Detect which cell encompasses the target text, then output its [X, Y] center coordinate. 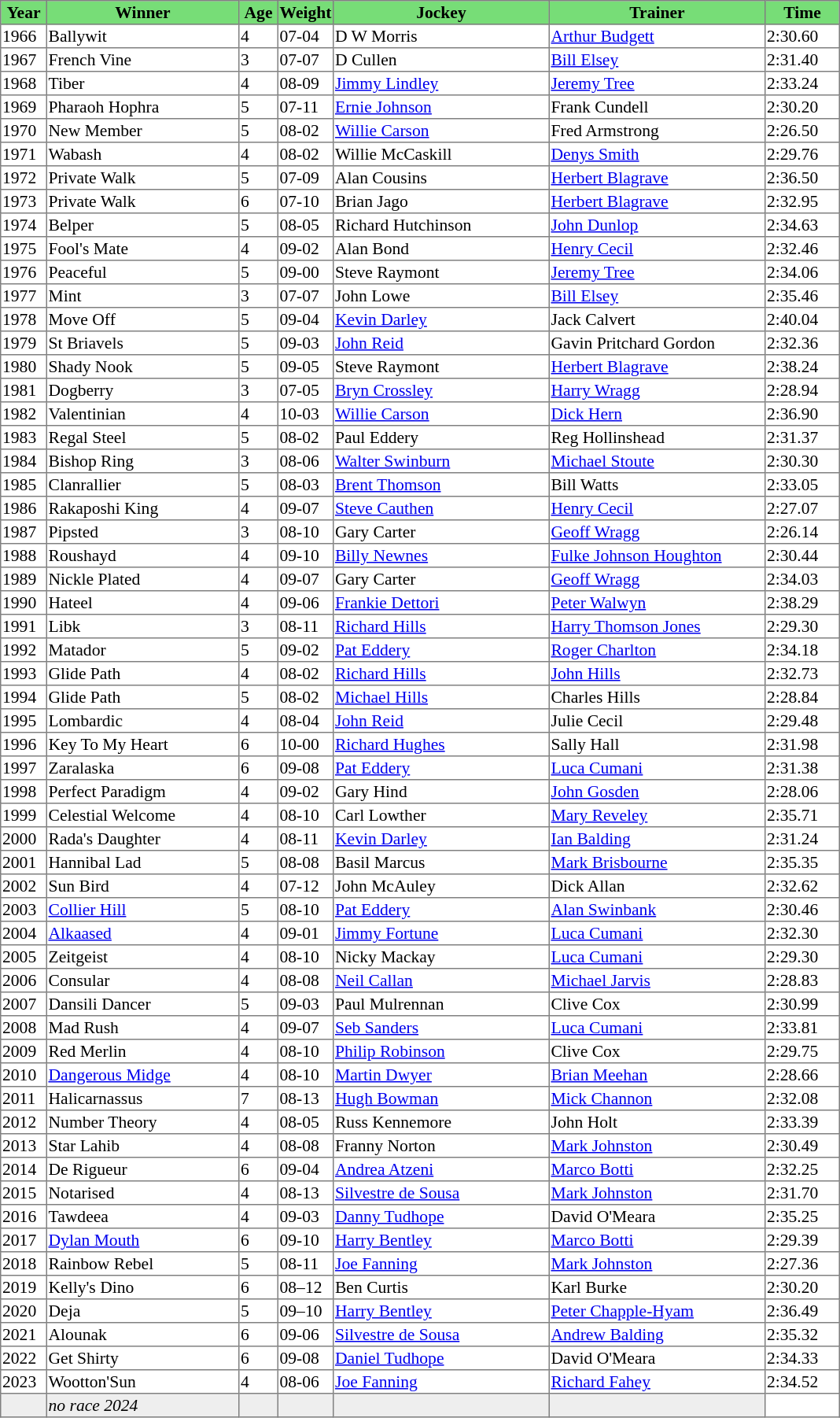
10-00 [305, 744]
Libk [142, 626]
Nicky Mackay [441, 957]
1981 [24, 390]
2:30.99 [802, 1004]
07-10 [305, 201]
2011 [24, 1099]
French Vine [142, 60]
1996 [24, 744]
1974 [24, 225]
Weight [305, 13]
2:34.06 [802, 272]
Charles Hills [657, 697]
Paul Mulrennan [441, 1004]
Move Off [142, 319]
09-00 [305, 272]
2:30.44 [802, 556]
2023 [24, 1382]
2:28.66 [802, 1075]
Ballywit [142, 36]
Daniel Tudhope [441, 1358]
Shady Nook [142, 367]
2:34.63 [802, 225]
2021 [24, 1335]
08-04 [305, 721]
Carl Lowther [441, 815]
1984 [24, 461]
2:27.07 [802, 508]
Dick Hern [657, 414]
2000 [24, 839]
2:32.08 [802, 1099]
2017 [24, 1240]
Reg Hollinshead [657, 438]
Zeitgeist [142, 957]
09-05 [305, 367]
Walter Swinburn [441, 461]
Fool's Mate [142, 249]
07-05 [305, 390]
Sun Bird [142, 886]
Mick Channon [657, 1099]
Trainer [657, 13]
Peaceful [142, 272]
2:34.03 [802, 579]
2:35.25 [802, 1217]
1972 [24, 178]
Valentinian [142, 414]
1979 [24, 343]
2:35.46 [802, 296]
1988 [24, 556]
De Rigueur [142, 1169]
D Cullen [441, 60]
2:36.90 [802, 414]
2:33.24 [802, 83]
09–10 [305, 1311]
2014 [24, 1169]
Richard Fahey [657, 1382]
2:32.62 [802, 886]
1982 [24, 414]
Rada's Daughter [142, 839]
Sally Hall [657, 744]
1991 [24, 626]
09-01 [305, 933]
2:31.24 [802, 839]
Bryn Crossley [441, 390]
Wootton'Sun [142, 1382]
Perfect Paradigm [142, 792]
Denys Smith [657, 154]
2:35.71 [802, 815]
1980 [24, 367]
2019 [24, 1287]
2:40.04 [802, 319]
Ernie Johnson [441, 107]
Dylan Mouth [142, 1240]
Zaralaska [142, 768]
2:28.83 [802, 980]
2:31.37 [802, 438]
2005 [24, 957]
Michael Jarvis [657, 980]
2:30.46 [802, 910]
Basil Marcus [441, 862]
08-09 [305, 83]
Tiber [142, 83]
2:38.24 [802, 367]
2:30.30 [802, 461]
2:26.14 [802, 532]
2:34.33 [802, 1358]
2:36.49 [802, 1311]
10-03 [305, 414]
Gary Hind [441, 792]
1976 [24, 272]
2:28.94 [802, 390]
Jack Calvert [657, 319]
Brent Thomson [441, 485]
Celestial Welcome [142, 815]
Michael Stoute [657, 461]
2:38.29 [802, 603]
1987 [24, 532]
Peter Chapple-Hyam [657, 1311]
2012 [24, 1122]
Dogberry [142, 390]
1977 [24, 296]
Fulke Johnson Houghton [657, 556]
Pipsted [142, 532]
2002 [24, 886]
2016 [24, 1217]
2:32.95 [802, 201]
Roger Charlton [657, 650]
Mary Reveley [657, 815]
Ian Balding [657, 839]
Mark Brisbourne [657, 862]
Star Lahib [142, 1146]
no race 2024 [142, 1405]
Billy Newnes [441, 556]
2004 [24, 933]
D W Morris [441, 36]
Nickle Plated [142, 579]
Peter Walwyn [657, 603]
Deja [142, 1311]
Jimmy Fortune [441, 933]
2:32.73 [802, 674]
2:32.30 [802, 933]
Red Merlin [142, 1051]
Franny Norton [441, 1146]
2:29.48 [802, 721]
7 [259, 1099]
Rainbow Rebel [142, 1264]
2:34.18 [802, 650]
Kelly's Dino [142, 1287]
2:31.98 [802, 744]
1995 [24, 721]
Paul Eddery [441, 438]
Frankie Dettori [441, 603]
Harry Wragg [657, 390]
Alan Cousins [441, 178]
1966 [24, 36]
1978 [24, 319]
Andrea Atzeni [441, 1169]
Get Shirty [142, 1358]
John McAuley [441, 886]
Pharaoh Hophra [142, 107]
07-04 [305, 36]
Clanrallier [142, 485]
08-03 [305, 485]
2:27.36 [802, 1264]
2:30.60 [802, 36]
Regal Steel [142, 438]
2:32.36 [802, 343]
Russ Kennemore [441, 1122]
Andrew Balding [657, 1335]
Consular [142, 980]
Michael Hills [441, 697]
Lombardic [142, 721]
Dangerous Midge [142, 1075]
John Dunlop [657, 225]
Richard Hughes [441, 744]
Number Theory [142, 1122]
Dansili Dancer [142, 1004]
Rakaposhi King [142, 508]
2:35.35 [802, 862]
Julie Cecil [657, 721]
Wabash [142, 154]
St Briavels [142, 343]
Collier Hill [142, 910]
1975 [24, 249]
Steve Cauthen [441, 508]
Alan Bond [441, 249]
Seb Sanders [441, 1028]
2:33.81 [802, 1028]
Alkaased [142, 933]
Karl Burke [657, 1287]
Richard Hutchinson [441, 225]
Harry Thomson Jones [657, 626]
Frank Cundell [657, 107]
Brian Jago [441, 201]
1998 [24, 792]
2:31.40 [802, 60]
2:29.75 [802, 1051]
2009 [24, 1051]
2008 [24, 1028]
2013 [24, 1146]
2:35.32 [802, 1335]
Mint [142, 296]
07-12 [305, 886]
1970 [24, 131]
Jimmy Lindley [441, 83]
2:28.06 [802, 792]
Winner [142, 13]
08–12 [305, 1287]
2015 [24, 1193]
1969 [24, 107]
1973 [24, 201]
07-11 [305, 107]
Danny Tudhope [441, 1217]
2018 [24, 1264]
John Gosden [657, 792]
Hugh Bowman [441, 1099]
Martin Dwyer [441, 1075]
Neil Callan [441, 980]
Roushayd [142, 556]
1997 [24, 768]
Notarised [142, 1193]
2:32.46 [802, 249]
Matador [142, 650]
Year [24, 13]
2:32.25 [802, 1169]
New Member [142, 131]
Hannibal Lad [142, 862]
1985 [24, 485]
2:29.39 [802, 1240]
1968 [24, 83]
John Holt [657, 1122]
2:36.50 [802, 178]
1993 [24, 674]
1990 [24, 603]
2001 [24, 862]
1967 [24, 60]
Dick Allan [657, 886]
Fred Armstrong [657, 131]
Alan Swinbank [657, 910]
John Lowe [441, 296]
2:33.05 [802, 485]
1992 [24, 650]
Halicarnassus [142, 1099]
Bill Watts [657, 485]
2:26.50 [802, 131]
Philip Robinson [441, 1051]
2006 [24, 980]
1999 [24, 815]
Arthur Budgett [657, 36]
Hateel [142, 603]
2020 [24, 1311]
1971 [24, 154]
Age [259, 13]
Willie McCaskill [441, 154]
2:30.49 [802, 1146]
2:33.39 [802, 1122]
Belper [142, 225]
Key To My Heart [142, 744]
John Hills [657, 674]
2010 [24, 1075]
2:34.52 [802, 1382]
Mad Rush [142, 1028]
1983 [24, 438]
Bishop Ring [142, 461]
Tawdeea [142, 1217]
Brian Meehan [657, 1075]
Alounak [142, 1335]
2007 [24, 1004]
Time [802, 13]
Jockey [441, 13]
1989 [24, 579]
2022 [24, 1358]
Ben Curtis [441, 1287]
Gavin Pritchard Gordon [657, 343]
2:29.76 [802, 154]
1994 [24, 697]
2:31.38 [802, 768]
07-09 [305, 178]
2:28.84 [802, 697]
2003 [24, 910]
1986 [24, 508]
2:31.70 [802, 1193]
